Extract the (x, y) coordinate from the center of the cell holding the provided text.  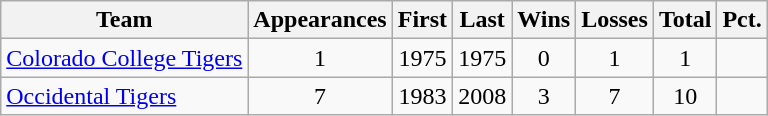
Occidental Tigers (124, 96)
Appearances (320, 20)
3 (544, 96)
10 (685, 96)
2008 (482, 96)
Colorado College Tigers (124, 58)
Wins (544, 20)
Last (482, 20)
0 (544, 58)
Losses (615, 20)
Total (685, 20)
Team (124, 20)
1983 (422, 96)
Pct. (742, 20)
First (422, 20)
